Determine the (x, y) coordinate at the center of the cell enclosing the given text.  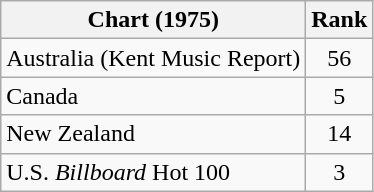
Rank (340, 20)
5 (340, 96)
New Zealand (154, 134)
Australia (Kent Music Report) (154, 58)
56 (340, 58)
Chart (1975) (154, 20)
U.S. Billboard Hot 100 (154, 172)
14 (340, 134)
Canada (154, 96)
3 (340, 172)
